Identify which cell holds the provided text, then report its (x, y) central coordinate. 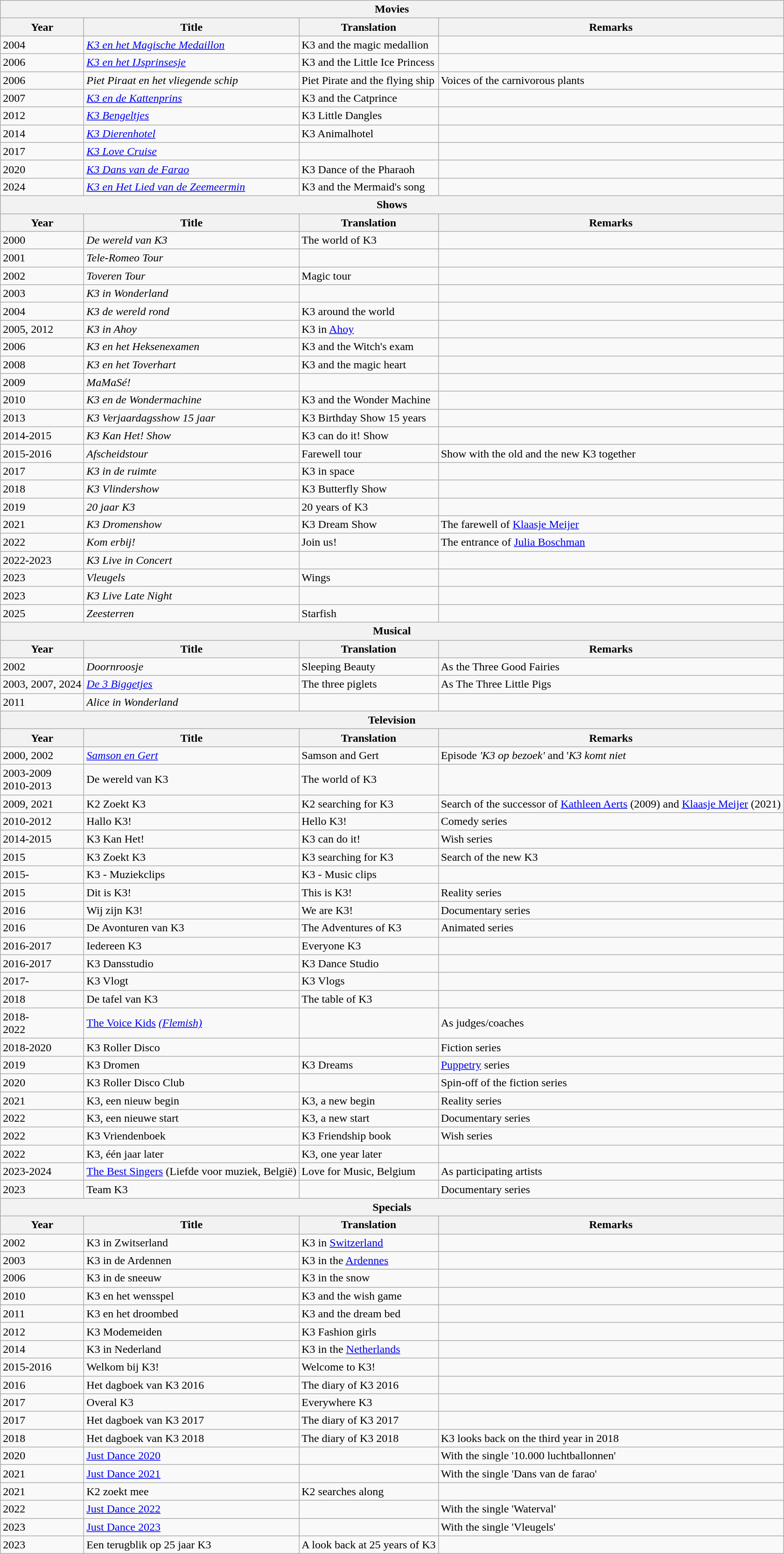
The Best Singers (Liefde voor muziek, België) (191, 1172)
K3 in de sneeuw (191, 1278)
K3 Bengeltjes (191, 116)
Join us! (369, 542)
K3 and the magic heart (369, 365)
2007 (42, 98)
K3 en het droombed (191, 1314)
Specials (392, 1207)
K3 in Nederland (191, 1349)
As judges/coaches (611, 1023)
20 years of K3 (369, 506)
Tele-Romeo Tour (191, 258)
K3 and the Wonder Machine (369, 400)
The Voice Kids (Flemish) (191, 1023)
K3 and the Little Ice Princess (369, 63)
2000 (42, 240)
Wings (369, 578)
Wij zijn K3! (191, 910)
Farewell tour (369, 453)
2008 (42, 365)
K3 en de Kattenprins (191, 98)
The diary of K3 2017 (369, 1420)
K3 - Muziekclips (191, 875)
K3 Kan Het! (191, 839)
With the single 'Vleugels' (611, 1527)
K3, a new start (369, 1118)
K3 in Zwitserland (191, 1243)
The table of K3 (369, 999)
Het dagboek van K3 2017 (191, 1420)
K3 en Het Lied van de Zeemeermin (191, 187)
2025 (42, 613)
K3 and the Catprince (369, 98)
2018-2020 (42, 1047)
Toveren Tour (191, 276)
2003-20092010-2013 (42, 780)
K3 Dierenhotel (191, 134)
K3 Roller Disco Club (191, 1083)
2018-2022 (42, 1023)
K3 in Wonderland (191, 294)
K3 in de Ardennen (191, 1260)
K3 Live in Concert (191, 560)
20 jaar K3 (191, 506)
Starfish (369, 613)
K3 and the magic medallion (369, 45)
K3 searching for K3 (369, 857)
K3 Modemeiden (191, 1331)
Alice in Wonderland (191, 702)
The farewell of Klaasje Meijer (611, 525)
Love for Music, Belgium (369, 1172)
K3 en het IJsprinsesje (191, 63)
Movies (392, 9)
Puppetry series (611, 1065)
K3 en het Heksenexamen (191, 347)
K3 and the Witch's exam (369, 347)
Musical (392, 631)
Search of the successor of Kathleen Aerts (2009) and Klaasje Meijer (2021) (611, 803)
K3 in Switzerland (369, 1243)
The Adventures of K3 (369, 928)
Piet Piraat en het vliegende schip (191, 80)
De tafel van K3 (191, 999)
Het dagboek van K3 2016 (191, 1385)
K2 searching for K3 (369, 803)
K3 Vlogt (191, 981)
Hallo K3! (191, 822)
Afscheidstour (191, 453)
Overal K3 (191, 1403)
K3, a new begin (369, 1100)
K3 Vlindershow (191, 489)
2009 (42, 382)
Sleeping Beauty (369, 667)
2022-2023 (42, 560)
As the Three Good Fairies (611, 667)
Fiction series (611, 1047)
K3 Butterfly Show (369, 489)
Animated series (611, 928)
K3 Little Dangles (369, 116)
2023-2024 (42, 1172)
K3 Live Late Night (191, 596)
Doornroosje (191, 667)
Just Dance 2022 (191, 1509)
Voices of the carnivorous plants (611, 80)
K3 en het Magische Medaillon (191, 45)
Vleugels (191, 578)
K2 searches along (369, 1491)
K3, one year later (369, 1154)
K3 and the Mermaid's song (369, 187)
Iedereen K3 (191, 946)
Dit is K3! (191, 893)
Een terugblik op 25 jaar K3 (191, 1545)
Samson and Gert (369, 755)
As participating artists (611, 1172)
2005, 2012 (42, 329)
We are K3! (369, 910)
Episode 'K3 op bezoek' and 'K3 komt niet (611, 755)
K3 in space (369, 471)
K3 Vriendenboek (191, 1136)
The three piglets (369, 684)
Magic tour (369, 276)
K3 Friendship book (369, 1136)
K3 Dance Studio (369, 963)
2015- (42, 875)
K3 and the dream bed (369, 1314)
K3 and the wish game (369, 1296)
2009, 2021 (42, 803)
Just Dance 2023 (191, 1527)
Shows (392, 204)
Welkom bij K3! (191, 1367)
A look back at 25 years of K3 (369, 1545)
With the single 'Waterval' (611, 1509)
With the single '10.000 luchtballonnen' (611, 1456)
MaMaSé! (191, 382)
Television (392, 720)
K3 can do it! Show (369, 436)
Het dagboek van K3 2018 (191, 1438)
K3 Dreams (369, 1065)
Search of the new K3 (611, 857)
With the single 'Dans van de farao' (611, 1474)
Spin-off of the fiction series (611, 1083)
K3 Zoekt K3 (191, 857)
Kom erbij! (191, 542)
2017- (42, 981)
K3 Love Cruise (191, 151)
K3 Kan Het! Show (191, 436)
K3 Dromen (191, 1065)
K3 en de Wondermachine (191, 400)
The entrance of Julia Boschman (611, 542)
Piet Pirate and the flying ship (369, 80)
K3 - Music clips (369, 875)
K3 Dans van de Farao (191, 169)
K3 in the Ardennes (369, 1260)
K3 looks back on the third year in 2018 (611, 1438)
K3 in the Netherlands (369, 1349)
De 3 Biggetjes (191, 684)
Welcome to K3! (369, 1367)
K3 Fashion girls (369, 1331)
K2 zoekt mee (191, 1491)
K3 Dansstudio (191, 963)
K3 Roller Disco (191, 1047)
K2 Zoekt K3 (191, 803)
K3, een nieuw begin (191, 1100)
2000, 2002 (42, 755)
Hello K3! (369, 822)
K3 Animalhotel (369, 134)
Show with the old and the new K3 together (611, 453)
K3 in the snow (369, 1278)
K3 Verjaardagsshow 15 jaar (191, 418)
The diary of K3 2018 (369, 1438)
Comedy series (611, 822)
K3 Dromenshow (191, 525)
Just Dance 2020 (191, 1456)
De Avonturen van K3 (191, 928)
This is K3! (369, 893)
K3, een nieuwe start (191, 1118)
2003, 2007, 2024 (42, 684)
K3 Dream Show (369, 525)
2024 (42, 187)
Samson en Gert (191, 755)
Everyone K3 (369, 946)
K3 en het wensspel (191, 1296)
Zeesterren (191, 613)
K3 around the world (369, 311)
K3 Vlogs (369, 981)
K3, één jaar later (191, 1154)
K3 in de ruimte (191, 471)
K3 Birthday Show 15 years (369, 418)
Just Dance 2021 (191, 1474)
Team K3 (191, 1189)
2013 (42, 418)
The diary of K3 2016 (369, 1385)
K3 can do it! (369, 839)
K3 en het Toverhart (191, 365)
K3 de wereld rond (191, 311)
As The Three Little Pigs (611, 684)
Everywhere K3 (369, 1403)
2001 (42, 258)
2010-2012 (42, 822)
K3 Dance of the Pharaoh (369, 169)
